Extract the [X, Y] coordinate from the center of the cell holding the provided text.  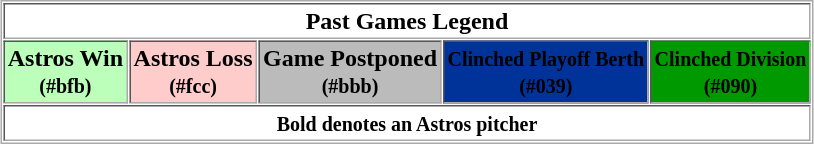
Bold denotes an Astros pitcher [407, 123]
Astros Loss (#fcc) [193, 72]
Game Postponed (#bbb) [350, 72]
Astros Win (#bfb) [65, 72]
Clinched Playoff Berth (#039) [546, 72]
Clinched Division (#090) [730, 72]
Past Games Legend [407, 21]
